Return the (X, Y) coordinate for the center point of the cell that contains the specified text.  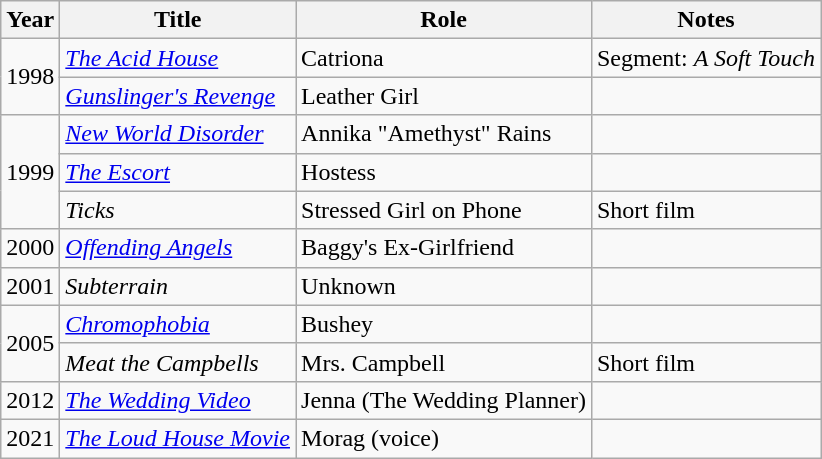
Title (178, 20)
Unknown (444, 286)
Hostess (444, 172)
The Acid House (178, 58)
Mrs. Campbell (444, 362)
Segment: A Soft Touch (706, 58)
2021 (30, 438)
Leather Girl (444, 96)
2012 (30, 400)
Jenna (The Wedding Planner) (444, 400)
1999 (30, 172)
1998 (30, 77)
Morag (voice) (444, 438)
Ticks (178, 210)
Catriona (444, 58)
Baggy's Ex-Girlfriend (444, 248)
2000 (30, 248)
Bushey (444, 324)
Offending Angels (178, 248)
Role (444, 20)
Gunslinger's Revenge (178, 96)
Year (30, 20)
The Loud House Movie (178, 438)
Annika "Amethyst" Rains (444, 134)
Subterrain (178, 286)
The Escort (178, 172)
Meat the Campbells (178, 362)
Notes (706, 20)
The Wedding Video (178, 400)
2005 (30, 343)
New World Disorder (178, 134)
2001 (30, 286)
Stressed Girl on Phone (444, 210)
Chromophobia (178, 324)
